Extract the (X, Y) coordinate from the center of the cell holding the provided text.  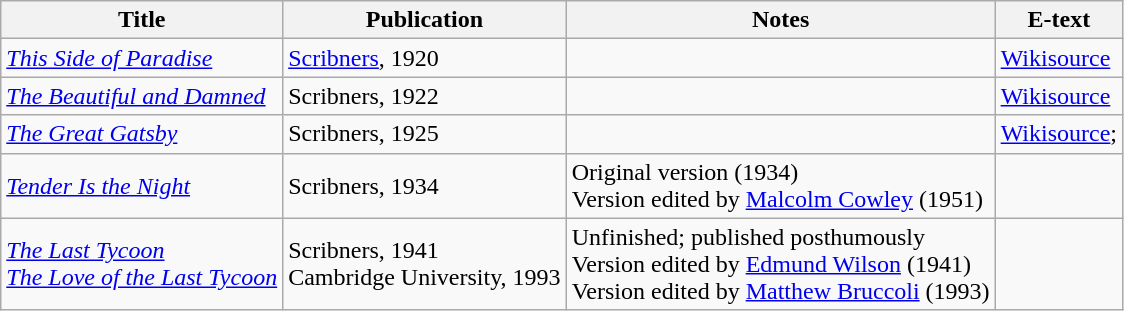
Notes (780, 20)
Scribners, 1920 (424, 58)
Unfinished; published posthumouslyVersion edited by Edmund Wilson (1941)Version edited by Matthew Bruccoli (1993) (780, 264)
Scribners, 1925 (424, 134)
The Beautiful and Damned (142, 96)
Tender Is the Night (142, 186)
Title (142, 20)
Wikisource; (1058, 134)
This Side of Paradise (142, 58)
Original version (1934)Version edited by Malcolm Cowley (1951) (780, 186)
The Last Tycoon The Love of the Last Tycoon (142, 264)
Scribners, 1922 (424, 96)
Scribners, 1941Cambridge University, 1993 (424, 264)
Publication (424, 20)
The Great Gatsby (142, 134)
E-text (1058, 20)
Scribners, 1934 (424, 186)
